Locate the cell with the specified text and output its (X, Y) center coordinate. 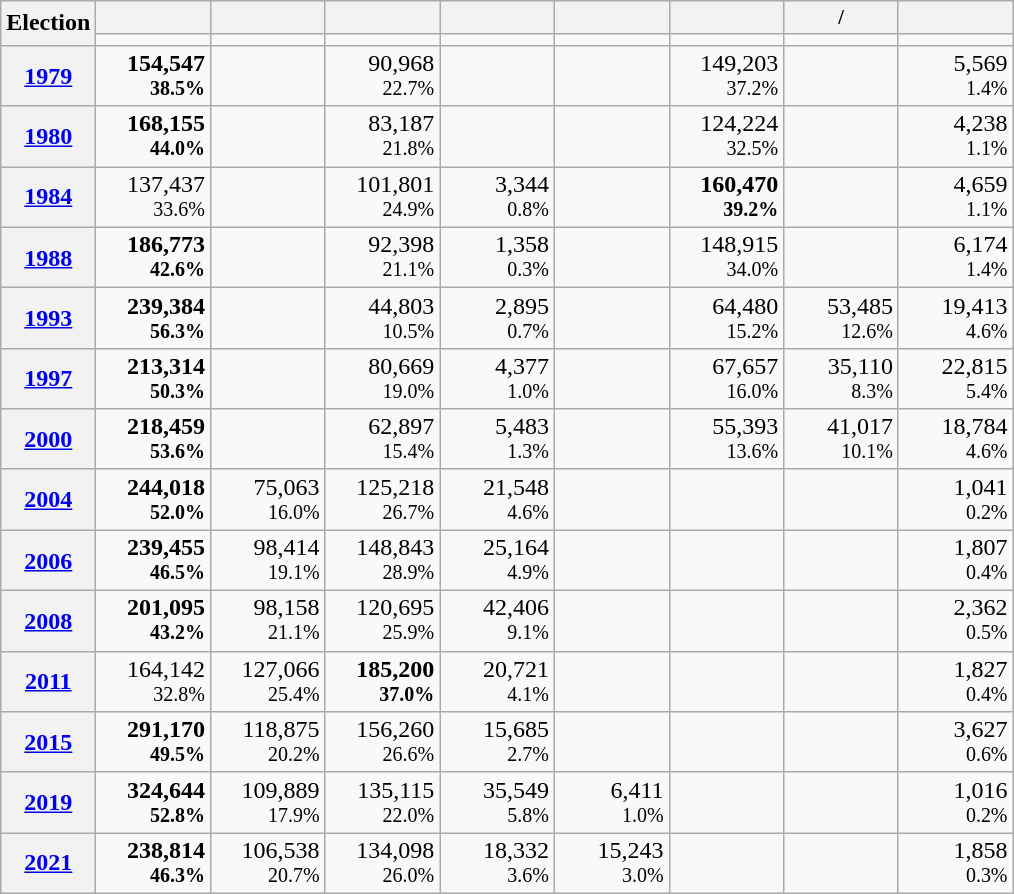
201,09543.2% (154, 622)
Election (48, 24)
80,66919.0% (382, 378)
156,26026.6% (382, 742)
3,6270.6% (956, 742)
18,7844.6% (956, 440)
2008 (48, 622)
1,8580.3% (956, 864)
83,18721.8% (382, 136)
53,48512.6% (842, 318)
44,80310.5% (382, 318)
2,8950.7% (498, 318)
109,88917.9% (268, 802)
/ (842, 18)
1,0160.2% (956, 802)
1,3580.3% (498, 258)
291,17049.5% (154, 742)
148,91534.0% (726, 258)
134,09826.0% (382, 864)
90,96822.7% (382, 76)
41,01710.1% (842, 440)
4,2381.1% (956, 136)
120,69525.9% (382, 622)
164,14232.8% (154, 682)
19,4134.6% (956, 318)
21,5484.6% (498, 500)
125,21826.7% (382, 500)
218,45953.6% (154, 440)
1,8270.4% (956, 682)
2006 (48, 560)
2000 (48, 440)
324,64452.8% (154, 802)
4,6591.1% (956, 198)
154,54738.5% (154, 76)
20,7214.1% (498, 682)
75,06316.0% (268, 500)
62,89715.4% (382, 440)
2,3620.5% (956, 622)
2015 (48, 742)
124,22432.5% (726, 136)
1997 (48, 378)
55,39313.6% (726, 440)
137,43733.6% (154, 198)
239,45546.5% (154, 560)
239,38456.3% (154, 318)
148,84328.9% (382, 560)
1984 (48, 198)
1993 (48, 318)
1,0410.2% (956, 500)
106,53820.7% (268, 864)
244,01852.0% (154, 500)
18,3323.6% (498, 864)
2019 (48, 802)
118,87520.2% (268, 742)
67,65716.0% (726, 378)
186,77342.6% (154, 258)
98,15821.1% (268, 622)
2011 (48, 682)
168,15544.0% (154, 136)
5,5691.4% (956, 76)
4,3771.0% (498, 378)
1979 (48, 76)
149,20337.2% (726, 76)
35,1108.3% (842, 378)
6,1741.4% (956, 258)
2021 (48, 864)
15,6852.7% (498, 742)
101,80124.9% (382, 198)
35,5495.8% (498, 802)
213,31450.3% (154, 378)
15,2433.0% (612, 864)
98,41419.1% (268, 560)
3,3440.8% (498, 198)
238,81446.3% (154, 864)
25,1644.9% (498, 560)
42,4069.1% (498, 622)
160,47039.2% (726, 198)
64,48015.2% (726, 318)
135,11522.0% (382, 802)
1980 (48, 136)
185,20037.0% (382, 682)
2004 (48, 500)
1988 (48, 258)
6,4111.0% (612, 802)
127,06625.4% (268, 682)
22,8155.4% (956, 378)
1,8070.4% (956, 560)
5,4831.3% (498, 440)
92,39821.1% (382, 258)
